Capture the cell that displays the provided text and extract its [X, Y] central coordinate. 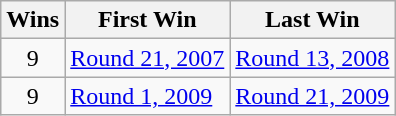
First Win [148, 20]
Last Win [312, 20]
Wins [33, 20]
Round 1, 2009 [148, 96]
Round 13, 2008 [312, 58]
Round 21, 2007 [148, 58]
Round 21, 2009 [312, 96]
